Find where the given text appears and provide that cell's center as (x, y) coordinate. 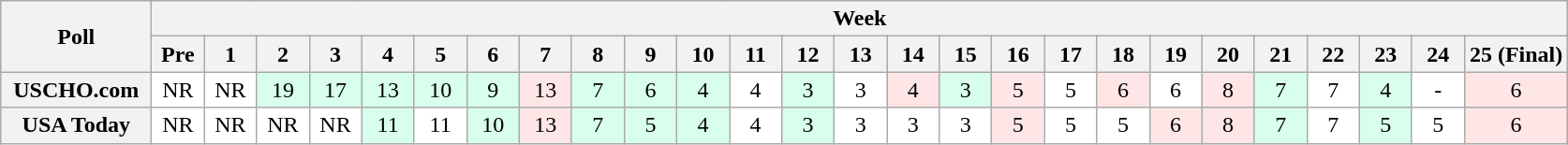
1 (230, 54)
25 (Final) (1516, 54)
12 (808, 54)
- (1438, 90)
Pre (178, 54)
USCHO.com (77, 90)
2 (283, 54)
Week (860, 19)
18 (1123, 54)
14 (913, 54)
21 (1280, 54)
15 (966, 54)
24 (1438, 54)
22 (1333, 54)
USA Today (77, 125)
20 (1228, 54)
23 (1385, 54)
Poll (77, 36)
16 (1018, 54)
